From the cell containing the given text, extract its center point as (x, y) coordinate. 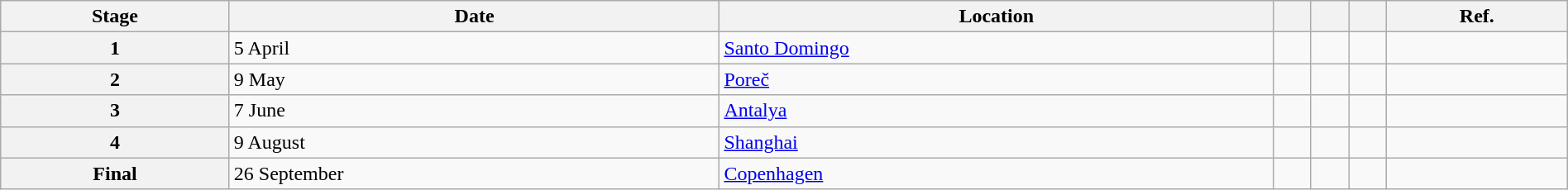
Poreč (997, 79)
7 June (475, 111)
Copenhagen (997, 173)
Santo Domingo (997, 48)
5 April (475, 48)
Date (475, 17)
3 (116, 111)
9 May (475, 79)
Shanghai (997, 142)
Location (997, 17)
Antalya (997, 111)
26 September (475, 173)
Ref. (1477, 17)
Final (116, 173)
Stage (116, 17)
4 (116, 142)
9 August (475, 142)
2 (116, 79)
1 (116, 48)
